From the cell containing the given text, extract its center point as (x, y) coordinate. 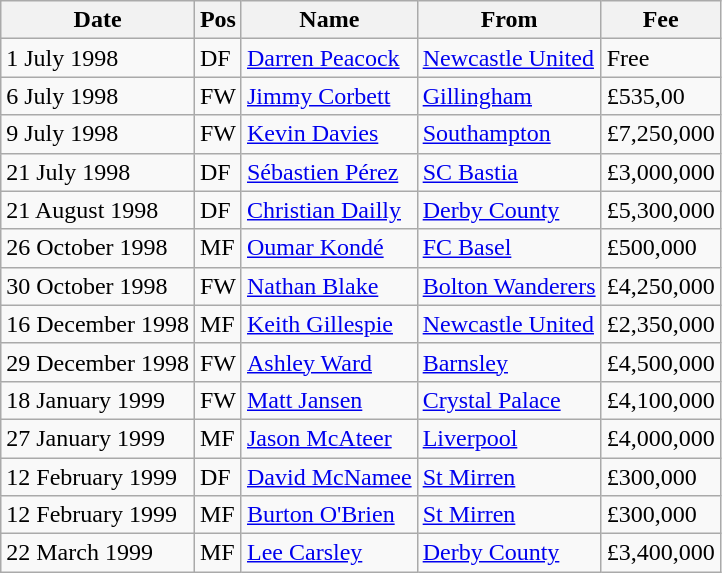
Matt Jansen (329, 400)
£535,00 (660, 96)
Crystal Palace (509, 400)
Southampton (509, 134)
Nathan Blake (329, 286)
Sébastien Pérez (329, 172)
Barnsley (509, 362)
Ashley Ward (329, 362)
SC Bastia (509, 172)
16 December 1998 (98, 324)
18 January 1999 (98, 400)
Darren Peacock (329, 58)
£4,500,000 (660, 362)
1 July 1998 (98, 58)
Gillingham (509, 96)
Free (660, 58)
Lee Carsley (329, 553)
9 July 1998 (98, 134)
£3,000,000 (660, 172)
Oumar Kondé (329, 248)
Date (98, 20)
Name (329, 20)
FC Basel (509, 248)
Christian Dailly (329, 210)
6 July 1998 (98, 96)
Liverpool (509, 438)
£5,300,000 (660, 210)
21 August 1998 (98, 210)
27 January 1999 (98, 438)
30 October 1998 (98, 286)
26 October 1998 (98, 248)
Bolton Wanderers (509, 286)
£500,000 (660, 248)
From (509, 20)
Burton O'Brien (329, 515)
Pos (218, 20)
£7,250,000 (660, 134)
Kevin Davies (329, 134)
Jimmy Corbett (329, 96)
£4,100,000 (660, 400)
Fee (660, 20)
29 December 1998 (98, 362)
David McNamee (329, 477)
£2,350,000 (660, 324)
£3,400,000 (660, 553)
£4,250,000 (660, 286)
£4,000,000 (660, 438)
22 March 1999 (98, 553)
Keith Gillespie (329, 324)
Jason McAteer (329, 438)
21 July 1998 (98, 172)
